Search for the cell housing the specified text and yield its [X, Y] center coordinate. 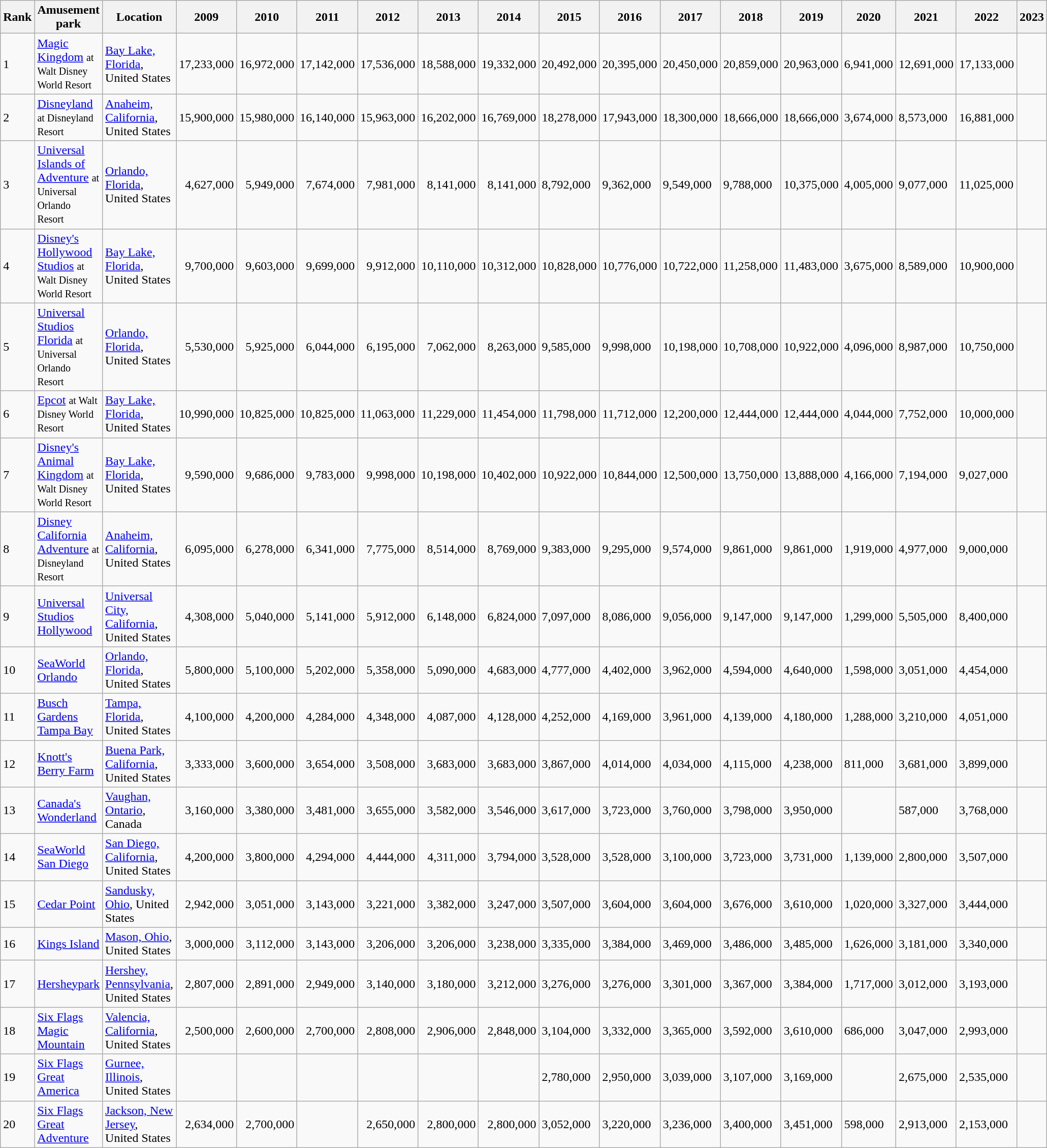
Busch Gardens Tampa Bay [69, 717]
9,362,000 [630, 185]
4,169,000 [630, 717]
3,899,000 [987, 763]
2,634,000 [206, 1124]
10,776,000 [630, 266]
8,086,000 [630, 616]
Disney's Animal Kingdom at Walt Disney World Resort [69, 475]
20,492,000 [569, 64]
3,950,000 [811, 811]
686,000 [869, 1031]
2,906,000 [448, 1031]
Universal Studios Florida at Universal Orlando Resort [69, 347]
2012 [388, 17]
17,133,000 [987, 64]
4,044,000 [869, 414]
4,096,000 [869, 347]
6,941,000 [869, 64]
8,573,000 [926, 117]
Six Flags Great Adventure [69, 1124]
5,949,000 [267, 185]
1 [17, 64]
3,236,000 [690, 1124]
5,530,000 [206, 347]
9,574,000 [690, 549]
4,308,000 [206, 616]
3,012,000 [926, 984]
10,844,000 [630, 475]
Buena Park, California, United States [139, 763]
Universal Studios Hollywood [69, 616]
Tampa, Florida, United States [139, 717]
18,588,000 [448, 64]
6,195,000 [388, 347]
4,180,000 [811, 717]
9,585,000 [569, 347]
9,686,000 [267, 475]
Universal City, California, United States [139, 616]
11,798,000 [569, 414]
12,500,000 [690, 475]
15 [17, 904]
4,402,000 [630, 670]
12,691,000 [926, 64]
2,650,000 [388, 1124]
4,128,000 [509, 717]
7,981,000 [388, 185]
Six Flags Magic Mountain [69, 1031]
4,777,000 [569, 670]
7,775,000 [388, 549]
16,972,000 [267, 64]
3,674,000 [869, 117]
4,454,000 [987, 670]
4,139,000 [751, 717]
3,221,000 [388, 904]
8,263,000 [509, 347]
3,160,000 [206, 811]
10,722,000 [690, 266]
Magic Kingdom at Walt Disney World Resort [69, 64]
8,400,000 [987, 616]
13,750,000 [751, 475]
19,332,000 [509, 64]
4,087,000 [448, 717]
3,800,000 [267, 857]
Location [139, 17]
3,100,000 [690, 857]
4,294,000 [327, 857]
3,000,000 [206, 944]
4,252,000 [569, 717]
2016 [630, 17]
3,247,000 [509, 904]
5,925,000 [267, 347]
Mason, Ohio, United States [139, 944]
2018 [751, 17]
20 [17, 1124]
14 [17, 857]
811,000 [869, 763]
Universal Islands of Adventure at Universal Orlando Resort [69, 185]
9,027,000 [987, 475]
3,220,000 [630, 1124]
20,395,000 [630, 64]
3,681,000 [926, 763]
15,963,000 [388, 117]
18,300,000 [690, 117]
3,600,000 [267, 763]
5,800,000 [206, 670]
Knott's Berry Farm [69, 763]
8 [17, 549]
17,142,000 [327, 64]
3 [17, 185]
12,200,000 [690, 414]
3,675,000 [869, 266]
598,000 [869, 1124]
3,794,000 [509, 857]
17,536,000 [388, 64]
6,095,000 [206, 549]
3,365,000 [690, 1031]
20,963,000 [811, 64]
5,090,000 [448, 670]
3,107,000 [751, 1077]
18,278,000 [569, 117]
Canada's Wonderland [69, 811]
3,193,000 [987, 984]
2015 [569, 17]
Gurnee, Illinois, United States [139, 1077]
5,358,000 [388, 670]
3,731,000 [811, 857]
6 [17, 414]
16,769,000 [509, 117]
15,980,000 [267, 117]
3,760,000 [690, 811]
3,047,000 [926, 1031]
4,640,000 [811, 670]
2,913,000 [926, 1124]
3,238,000 [509, 944]
16,881,000 [987, 117]
3,327,000 [926, 904]
10,375,000 [811, 185]
4,977,000 [926, 549]
3,039,000 [690, 1077]
Epcot at Walt Disney World Resort [69, 414]
3,180,000 [448, 984]
3,676,000 [751, 904]
9,788,000 [751, 185]
2,949,000 [327, 984]
9,383,000 [569, 549]
2,535,000 [987, 1077]
20,450,000 [690, 64]
2,848,000 [509, 1031]
Hersheypark [69, 984]
10,900,000 [987, 266]
16,202,000 [448, 117]
5,040,000 [267, 616]
SeaWorld Orlando [69, 670]
2,153,000 [987, 1124]
Disney's Hollywood Studios at Walt Disney World Resort [69, 266]
11,454,000 [509, 414]
10 [17, 670]
10,000,000 [987, 414]
2011 [327, 17]
10,312,000 [509, 266]
4,034,000 [690, 763]
4,100,000 [206, 717]
2,780,000 [569, 1077]
Disney California Adventure at Disneyland Resort [69, 549]
4,238,000 [811, 763]
3,301,000 [690, 984]
3,485,000 [811, 944]
2020 [869, 17]
3,382,000 [448, 904]
Hershey, Pennsylvania, United States [139, 984]
17,233,000 [206, 64]
12 [17, 763]
2,808,000 [388, 1031]
3,961,000 [690, 717]
4,627,000 [206, 185]
2,891,000 [267, 984]
9,295,000 [630, 549]
3,380,000 [267, 811]
2013 [448, 17]
Disneyland at Disneyland Resort [69, 117]
3,582,000 [448, 811]
7,194,000 [926, 475]
8,987,000 [926, 347]
3,481,000 [327, 811]
San Diego, California, United States [139, 857]
Vaughan, Ontario, Canada [139, 811]
9,549,000 [690, 185]
4 [17, 266]
13,888,000 [811, 475]
9,603,000 [267, 266]
3,340,000 [987, 944]
11,258,000 [751, 266]
4,014,000 [630, 763]
1,717,000 [869, 984]
2014 [509, 17]
3,332,000 [630, 1031]
6,824,000 [509, 616]
8,589,000 [926, 266]
5,912,000 [388, 616]
2021 [926, 17]
3,367,000 [751, 984]
9,077,000 [926, 185]
2019 [811, 17]
1,288,000 [869, 717]
3,181,000 [926, 944]
17,943,000 [630, 117]
2022 [987, 17]
3,112,000 [267, 944]
2,600,000 [267, 1031]
3,867,000 [569, 763]
9,590,000 [206, 475]
19 [17, 1077]
4,348,000 [388, 717]
5,141,000 [327, 616]
Valencia, California, United States [139, 1031]
3,451,000 [811, 1124]
10,708,000 [751, 347]
6,148,000 [448, 616]
9,056,000 [690, 616]
7 [17, 475]
2,500,000 [206, 1031]
17 [17, 984]
9,912,000 [388, 266]
Kings Island [69, 944]
587,000 [926, 811]
7,752,000 [926, 414]
2009 [206, 17]
4,444,000 [388, 857]
2,950,000 [630, 1077]
3,104,000 [569, 1031]
9,700,000 [206, 266]
9,699,000 [327, 266]
4,284,000 [327, 717]
2017 [690, 17]
1,139,000 [869, 857]
9,783,000 [327, 475]
5,505,000 [926, 616]
10,750,000 [987, 347]
7,674,000 [327, 185]
4,594,000 [751, 670]
11,229,000 [448, 414]
7,097,000 [569, 616]
4,166,000 [869, 475]
3,546,000 [509, 811]
4,683,000 [509, 670]
4,311,000 [448, 857]
2 [17, 117]
3,617,000 [569, 811]
3,654,000 [327, 763]
4,051,000 [987, 717]
4,005,000 [869, 185]
3,768,000 [987, 811]
Amusement park [69, 17]
1,299,000 [869, 616]
8,769,000 [509, 549]
Six Flags Great America [69, 1077]
2023 [1031, 17]
6,341,000 [327, 549]
16,140,000 [327, 117]
SeaWorld San Diego [69, 857]
2,807,000 [206, 984]
10,110,000 [448, 266]
3,400,000 [751, 1124]
10,402,000 [509, 475]
2010 [267, 17]
3,335,000 [569, 944]
1,919,000 [869, 549]
5 [17, 347]
2,942,000 [206, 904]
8,792,000 [569, 185]
15,900,000 [206, 117]
3,169,000 [811, 1077]
11,063,000 [388, 414]
3,212,000 [509, 984]
Jackson, New Jersey, United States [139, 1124]
3,962,000 [690, 670]
2,675,000 [926, 1077]
6,044,000 [327, 347]
1,598,000 [869, 670]
1,626,000 [869, 944]
16 [17, 944]
3,469,000 [690, 944]
4,115,000 [751, 763]
9 [17, 616]
3,444,000 [987, 904]
11 [17, 717]
13 [17, 811]
8,514,000 [448, 549]
3,508,000 [388, 763]
18 [17, 1031]
7,062,000 [448, 347]
3,798,000 [751, 811]
Cedar Point [69, 904]
3,052,000 [569, 1124]
3,655,000 [388, 811]
10,990,000 [206, 414]
2,993,000 [987, 1031]
3,486,000 [751, 944]
3,140,000 [388, 984]
Sandusky, Ohio, United States [139, 904]
Rank [17, 17]
5,202,000 [327, 670]
5,100,000 [267, 670]
10,828,000 [569, 266]
1,020,000 [869, 904]
6,278,000 [267, 549]
11,025,000 [987, 185]
3,333,000 [206, 763]
11,483,000 [811, 266]
11,712,000 [630, 414]
9,000,000 [987, 549]
20,859,000 [751, 64]
3,210,000 [926, 717]
3,592,000 [751, 1031]
